Search for the cell housing the specified text and yield its [x, y] center coordinate. 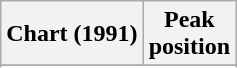
Chart (1991) [72, 34]
Peakposition [189, 34]
